Pinpoint the cell where the given text exists, returning its [x, y] midpoint coordinate. 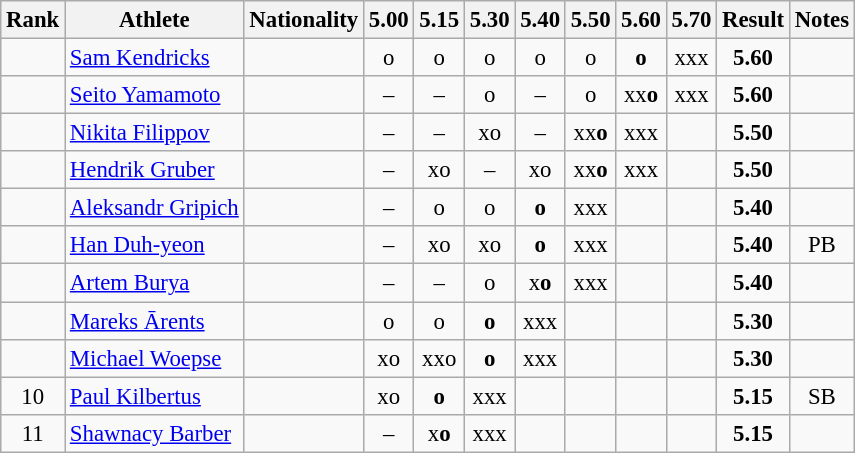
Nikita Filippov [155, 133]
5.70 [691, 20]
5.00 [389, 20]
Han Duh-yeon [155, 245]
Notes [822, 20]
Nationality [304, 20]
Paul Kilbertus [155, 396]
11 [33, 433]
Result [754, 20]
Seito Yamamoto [155, 95]
Michael Woepse [155, 358]
Artem Burya [155, 283]
Shawnacy Barber [155, 433]
10 [33, 396]
PB [822, 245]
Rank [33, 20]
Mareks Ārents [155, 321]
Athlete [155, 20]
Aleksandr Gripich [155, 208]
SB [822, 396]
Hendrik Gruber [155, 170]
Sam Kendricks [155, 58]
